Output the [X, Y] coordinate of the center of the cell containing the given text.  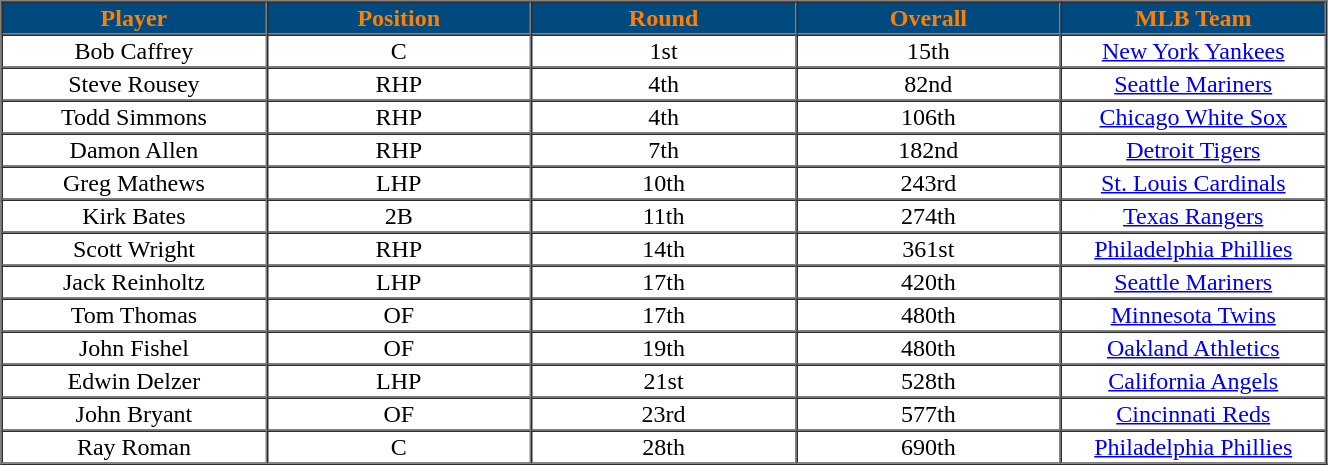
14th [664, 248]
7th [664, 150]
690th [928, 446]
Todd Simmons [134, 116]
California Angels [1194, 380]
Ray Roman [134, 446]
15th [928, 50]
11th [664, 216]
St. Louis Cardinals [1194, 182]
Overall [928, 18]
Greg Mathews [134, 182]
106th [928, 116]
361st [928, 248]
23rd [664, 414]
Kirk Bates [134, 216]
528th [928, 380]
Chicago White Sox [1194, 116]
John Bryant [134, 414]
Minnesota Twins [1194, 314]
420th [928, 282]
Position [398, 18]
Tom Thomas [134, 314]
Bob Caffrey [134, 50]
28th [664, 446]
John Fishel [134, 348]
182nd [928, 150]
Damon Allen [134, 150]
2B [398, 216]
1st [664, 50]
Cincinnati Reds [1194, 414]
Texas Rangers [1194, 216]
Jack Reinholtz [134, 282]
Edwin Delzer [134, 380]
274th [928, 216]
MLB Team [1194, 18]
Player [134, 18]
Steve Rousey [134, 84]
Scott Wright [134, 248]
Round [664, 18]
Oakland Athletics [1194, 348]
10th [664, 182]
82nd [928, 84]
21st [664, 380]
243rd [928, 182]
Detroit Tigers [1194, 150]
New York Yankees [1194, 50]
19th [664, 348]
577th [928, 414]
